Pinpoint the cell where the given text exists, returning its [x, y] midpoint coordinate. 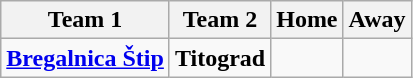
Team 1 [86, 20]
Away [377, 20]
Bregalnica Štip [86, 58]
Titograd [220, 58]
Home [307, 20]
Team 2 [220, 20]
